Identify which cell holds the provided text, then report its [x, y] central coordinate. 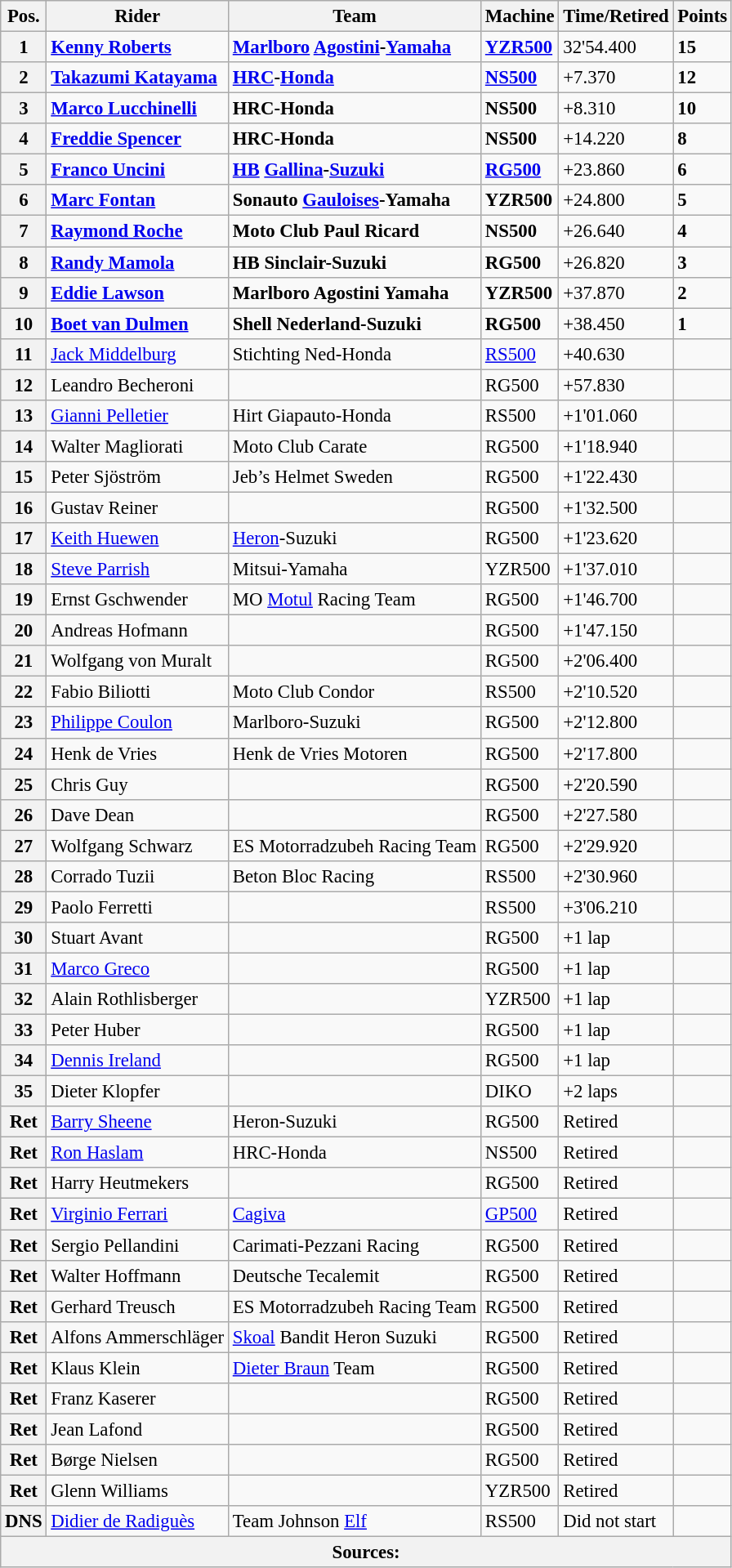
Keith Huewen [137, 538]
+38.450 [616, 324]
Mitsui-Yamaha [355, 570]
HB Sinclair-Suzuki [355, 262]
Moto Club Condor [355, 692]
24 [24, 753]
Gustav Reiner [137, 507]
Henk de Vries Motoren [355, 753]
Gerhard Treusch [137, 1307]
Sources: [366, 1552]
25 [24, 784]
Sonauto Gauloises-Yamaha [355, 200]
Eddie Lawson [137, 293]
20 [24, 631]
+2'12.800 [616, 723]
Sergio Pellandini [137, 1245]
+26.820 [616, 262]
GP500 [520, 1214]
32'54.400 [616, 47]
+1'22.430 [616, 477]
19 [24, 600]
Chris Guy [137, 784]
+1'23.620 [616, 538]
Barry Sheene [137, 1122]
Franz Kaserer [137, 1399]
+3'06.210 [616, 907]
Did not start [616, 1521]
Dennis Ireland [137, 1061]
Alain Rothlisberger [137, 999]
DIKO [520, 1092]
+1'18.940 [616, 446]
Walter Hoffmann [137, 1275]
+1'01.060 [616, 416]
+2 laps [616, 1092]
Steve Parrish [137, 570]
31 [24, 968]
Machine [520, 16]
Takazumi Katayama [137, 78]
+40.630 [616, 354]
Dieter Klopfer [137, 1092]
Wolfgang Schwarz [137, 846]
+2'06.400 [616, 661]
Klaus Klein [137, 1368]
Franco Uncini [137, 170]
+14.220 [616, 139]
DNS [24, 1521]
22 [24, 692]
Jack Middelburg [137, 354]
Marco Greco [137, 968]
16 [24, 507]
Points [703, 16]
Jean Lafond [137, 1429]
+26.640 [616, 231]
Glenn Williams [137, 1490]
13 [24, 416]
+1'37.010 [616, 570]
Fabio Biliotti [137, 692]
Freddie Spencer [137, 139]
Alfons Ammerschläger [137, 1337]
Wolfgang von Muralt [137, 661]
Corrado Tuzii [137, 877]
Deutsche Tecalemit [355, 1275]
Virginio Ferrari [137, 1214]
Carimati-Pezzani Racing [355, 1245]
9 [24, 293]
Time/Retired [616, 16]
Marlboro Agostini Yamaha [355, 293]
Jeb’s Helmet Sweden [355, 477]
26 [24, 815]
+7.370 [616, 78]
18 [24, 570]
Andreas Hofmann [137, 631]
11 [24, 354]
MO Motul Racing Team [355, 600]
Stichting Ned-Honda [355, 354]
Marc Fontan [137, 200]
7 [24, 231]
+37.870 [616, 293]
Børge Nielsen [137, 1460]
Beton Bloc Racing [355, 877]
Moto Club Paul Ricard [355, 231]
Didier de Radiguès [137, 1521]
Marlboro-Suzuki [355, 723]
Ron Haslam [137, 1153]
Randy Mamola [137, 262]
33 [24, 1030]
Pos. [24, 16]
Cagiva [355, 1214]
Henk de Vries [137, 753]
Marlboro Agostini-Yamaha [355, 47]
Dave Dean [137, 815]
+2'30.960 [616, 877]
Boet van Dulmen [137, 324]
+1'46.700 [616, 600]
+1'32.500 [616, 507]
34 [24, 1061]
Team Johnson Elf [355, 1521]
+1'47.150 [616, 631]
Kenny Roberts [137, 47]
+2'10.520 [616, 692]
+23.860 [616, 170]
+8.310 [616, 109]
Gianni Pelletier [137, 416]
28 [24, 877]
Walter Magliorati [137, 446]
Team [355, 16]
Leandro Becheroni [137, 385]
Stuart Avant [137, 938]
Dieter Braun Team [355, 1368]
+24.800 [616, 200]
21 [24, 661]
30 [24, 938]
Harry Heutmekers [137, 1184]
23 [24, 723]
27 [24, 846]
+2'29.920 [616, 846]
Skoal Bandit Heron Suzuki [355, 1337]
HB Gallina-Suzuki [355, 170]
+2'20.590 [616, 784]
+2'27.580 [616, 815]
Philippe Coulon [137, 723]
+57.830 [616, 385]
17 [24, 538]
+2'17.800 [616, 753]
29 [24, 907]
Raymond Roche [137, 231]
14 [24, 446]
Peter Sjöström [137, 477]
Ernst Gschwender [137, 600]
Moto Club Carate [355, 446]
Hirt Giapauto-Honda [355, 416]
Rider [137, 16]
Shell Nederland-Suzuki [355, 324]
Peter Huber [137, 1030]
Paolo Ferretti [137, 907]
Marco Lucchinelli [137, 109]
35 [24, 1092]
32 [24, 999]
